From the cell containing the given text, extract its center point as (X, Y) coordinate. 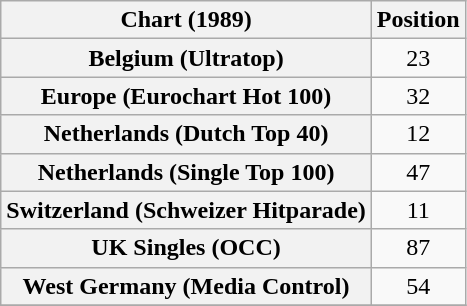
Europe (Eurochart Hot 100) (186, 96)
12 (418, 134)
Position (418, 20)
Chart (1989) (186, 20)
West Germany (Media Control) (186, 286)
UK Singles (OCC) (186, 248)
11 (418, 210)
47 (418, 172)
Switzerland (Schweizer Hitparade) (186, 210)
32 (418, 96)
54 (418, 286)
Netherlands (Dutch Top 40) (186, 134)
Netherlands (Single Top 100) (186, 172)
Belgium (Ultratop) (186, 58)
23 (418, 58)
87 (418, 248)
